Scan for the cell matching the given text and deliver its (x, y) coordinate at center. 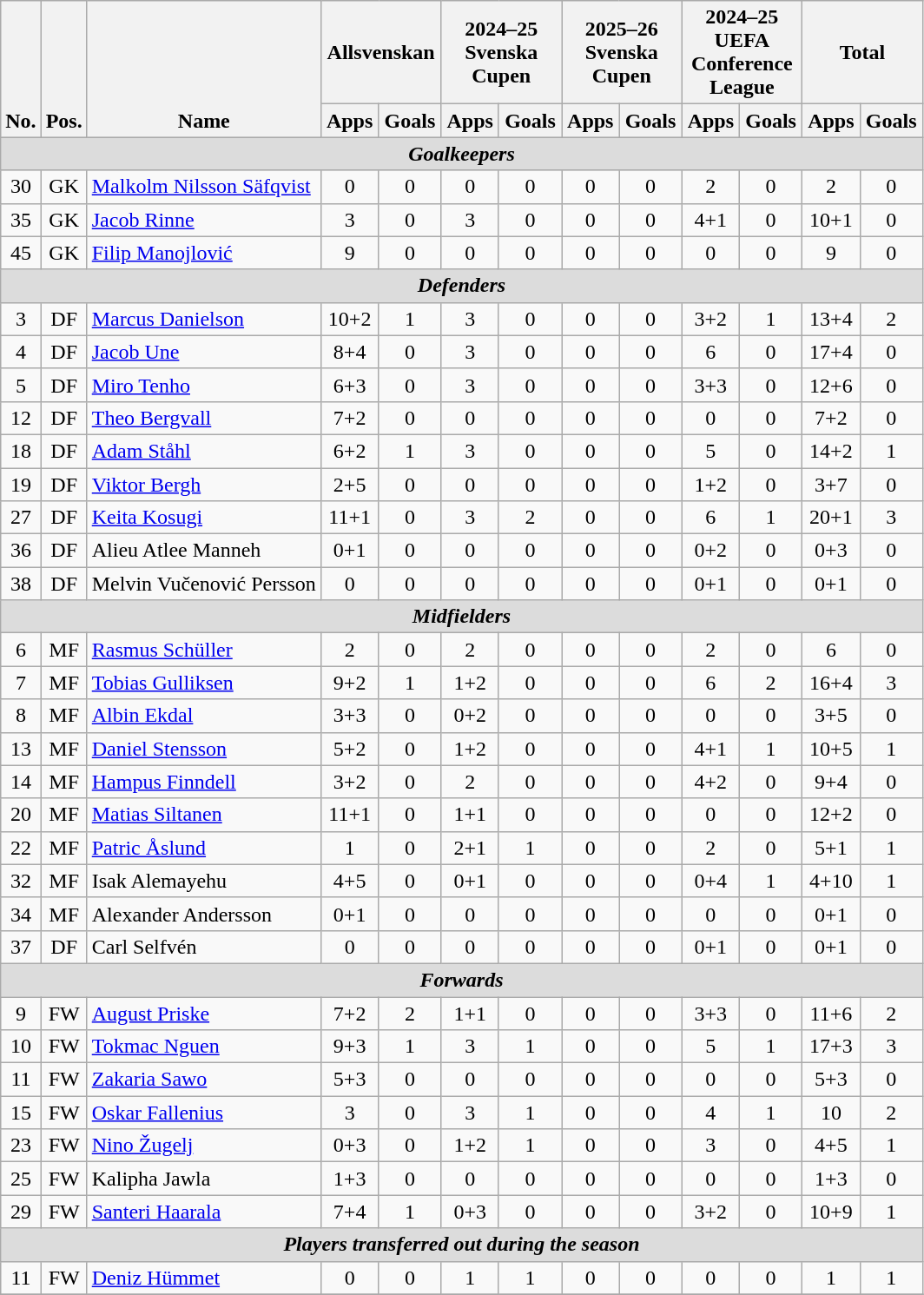
Alexander Andersson (203, 914)
Filip Manojlović (203, 253)
Nino Žugelj (203, 1146)
12 (21, 418)
Name (203, 69)
10+2 (349, 319)
12+2 (832, 815)
Oskar Fallenius (203, 1113)
45 (21, 253)
Malkolm Nilsson Säfqvist (203, 187)
32 (21, 881)
13+4 (832, 319)
10+5 (832, 749)
20 (21, 815)
Total (863, 52)
Defenders (462, 286)
Zakaria Sawo (203, 1080)
Miro Tenho (203, 385)
4+10 (832, 881)
Santeri Haarala (203, 1212)
Theo Bergvall (203, 418)
Deniz Hümmet (203, 1278)
7 (21, 683)
Isak Alemayehu (203, 881)
2+1 (471, 848)
Alieu Atlee Manneh (203, 551)
Forwards (462, 980)
20+1 (832, 518)
No. (21, 69)
0+4 (710, 881)
7+4 (349, 1212)
Viktor Bergh (203, 484)
Marcus Danielson (203, 319)
22 (21, 848)
Carl Selfvén (203, 947)
37 (21, 947)
14+2 (832, 451)
3+7 (832, 484)
35 (21, 220)
10+9 (832, 1212)
Kalipha Jawla (203, 1179)
6+3 (349, 385)
Rasmus Schüller (203, 650)
2024–25 Svenska Cupen (502, 52)
Jacob Rinne (203, 220)
Albin Ekdal (203, 716)
5+1 (832, 848)
9+3 (349, 1047)
38 (21, 584)
17+3 (832, 1047)
2025–26 Svenska Cupen (622, 52)
Allsvenskan (380, 52)
5+2 (349, 749)
8+4 (349, 352)
8 (21, 716)
23 (21, 1146)
Players transferred out during the season (462, 1245)
19 (21, 484)
Daniel Stensson (203, 749)
36 (21, 551)
15 (21, 1113)
August Priske (203, 1014)
Keita Kosugi (203, 518)
Tokmac Nguen (203, 1047)
11+6 (832, 1014)
Adam Ståhl (203, 451)
6+2 (349, 451)
Jacob Une (203, 352)
4+2 (710, 782)
2024–25 UEFA Conference League (742, 52)
13 (21, 749)
Goalkeepers (462, 154)
25 (21, 1179)
Midfielders (462, 617)
Matias Siltanen (203, 815)
Pos. (64, 69)
12+6 (832, 385)
2+5 (349, 484)
3+5 (832, 716)
Tobias Gulliksen (203, 683)
9+2 (349, 683)
9+4 (832, 782)
18 (21, 451)
30 (21, 187)
14 (21, 782)
27 (21, 518)
10+1 (832, 220)
29 (21, 1212)
16+4 (832, 683)
17+4 (832, 352)
34 (21, 914)
Hampus Finndell (203, 782)
Melvin Vučenović Persson (203, 584)
Patric Åslund (203, 848)
